Pinpoint the cell where the given text exists, returning its (x, y) midpoint coordinate. 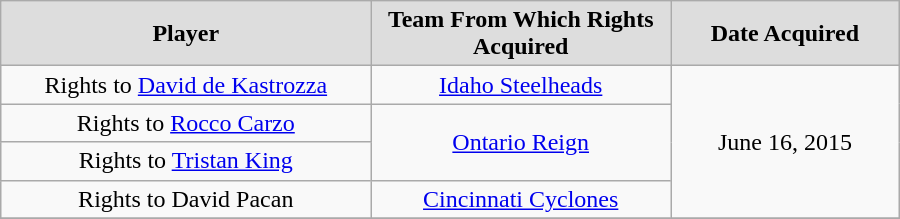
June 16, 2015 (786, 142)
Ontario Reign (521, 142)
Rights to David de Kastrozza (186, 85)
Rights to David Pacan (186, 199)
Idaho Steelheads (521, 85)
Player (186, 34)
Date Acquired (786, 34)
Rights to Rocco Carzo (186, 123)
Rights to Tristan King (186, 161)
Team From Which Rights Acquired (521, 34)
Cincinnati Cyclones (521, 199)
